Find where the given text appears and provide that cell's center as (x, y) coordinate. 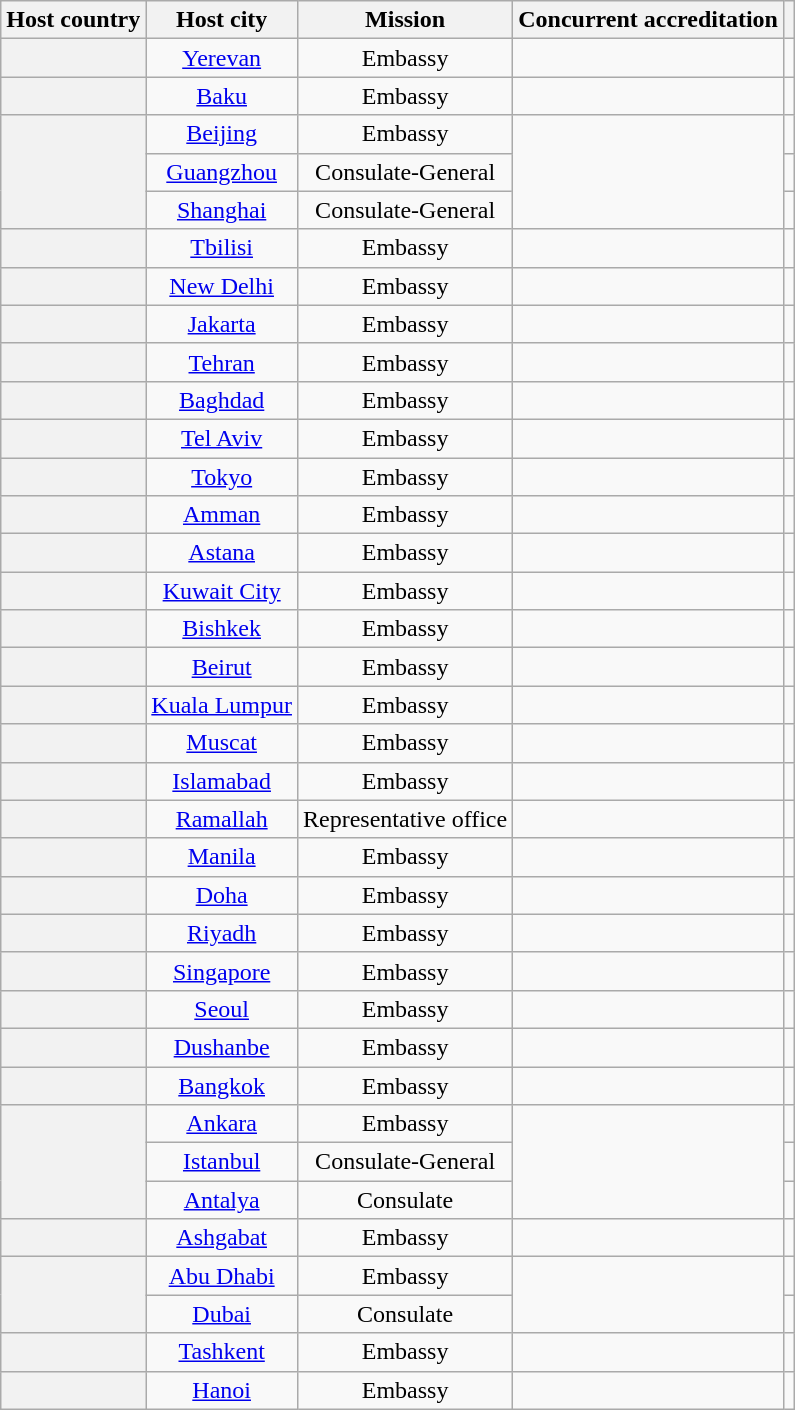
Manila (222, 857)
Mission (404, 20)
Yerevan (222, 58)
Host city (222, 20)
Tehran (222, 362)
Guangzhou (222, 172)
Baku (222, 96)
Dushanbe (222, 1047)
Beirut (222, 667)
Jakarta (222, 324)
Singapore (222, 971)
Muscat (222, 743)
Ramallah (222, 819)
Astana (222, 553)
Representative office (404, 819)
Kuwait City (222, 591)
Istanbul (222, 1162)
Abu Dhabi (222, 1276)
Beijing (222, 134)
Shanghai (222, 210)
Tashkent (222, 1352)
Baghdad (222, 400)
Ashgabat (222, 1238)
Tokyo (222, 477)
Ankara (222, 1124)
Seoul (222, 1009)
Kuala Lumpur (222, 705)
Hanoi (222, 1390)
Bangkok (222, 1085)
Antalya (222, 1200)
Islamabad (222, 781)
Doha (222, 895)
Tbilisi (222, 248)
Bishkek (222, 629)
Amman (222, 515)
Riyadh (222, 933)
New Delhi (222, 286)
Tel Aviv (222, 438)
Host country (74, 20)
Dubai (222, 1314)
Concurrent accreditation (648, 20)
